Pinpoint the cell where the given text exists, returning its [X, Y] midpoint coordinate. 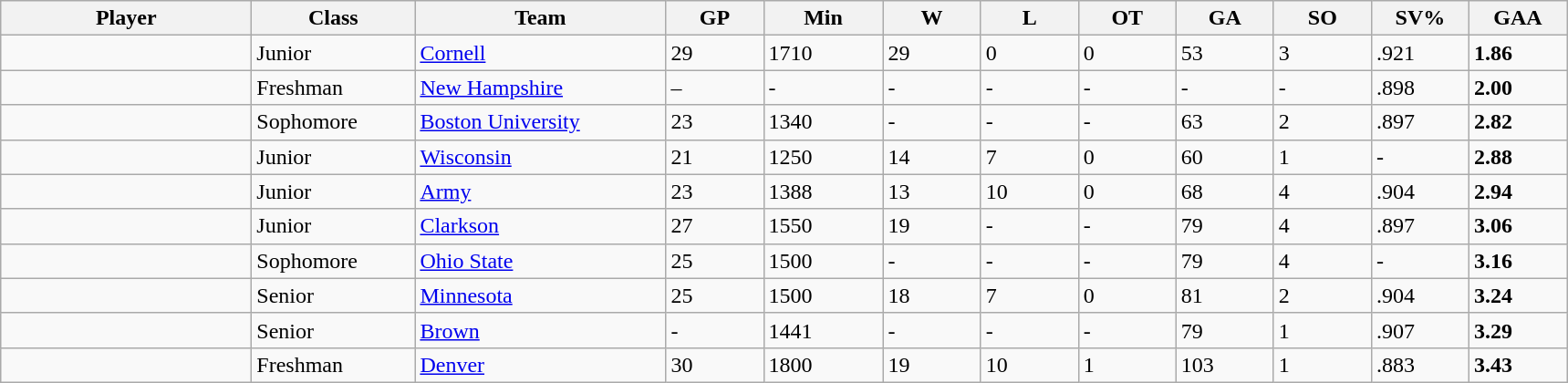
2.82 [1518, 122]
60 [1224, 157]
2.00 [1518, 88]
21 [715, 157]
3.24 [1518, 295]
New Hampshire [540, 88]
1550 [823, 226]
Team [540, 18]
3.16 [1518, 261]
3.43 [1518, 365]
3.06 [1518, 226]
1388 [823, 191]
Ohio State [540, 261]
.898 [1419, 88]
18 [932, 295]
1800 [823, 365]
Denver [540, 365]
2.94 [1518, 191]
63 [1224, 122]
Cornell [540, 53]
Boston University [540, 122]
.921 [1419, 53]
1710 [823, 53]
2.88 [1518, 157]
GP [715, 18]
Brown [540, 330]
GAA [1518, 18]
GA [1224, 18]
.883 [1419, 365]
OT [1127, 18]
1340 [823, 122]
3 [1323, 53]
30 [715, 365]
Clarkson [540, 226]
53 [1224, 53]
1441 [823, 330]
SO [1323, 18]
SV% [1419, 18]
Wisconsin [540, 157]
L [1029, 18]
Player [126, 18]
13 [932, 191]
81 [1224, 295]
Class [334, 18]
68 [1224, 191]
14 [932, 157]
1.86 [1518, 53]
Army [540, 191]
103 [1224, 365]
1250 [823, 157]
W [932, 18]
27 [715, 226]
Min [823, 18]
– [715, 88]
.907 [1419, 330]
Minnesota [540, 295]
3.29 [1518, 330]
